Provide the (x, y) coordinate of the cell's center where the given text is located.  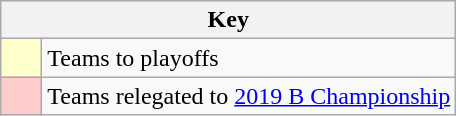
Key (228, 20)
Teams relegated to 2019 B Championship (249, 96)
Teams to playoffs (249, 58)
